Extract the [X, Y] coordinate from the center of the cell holding the provided text.  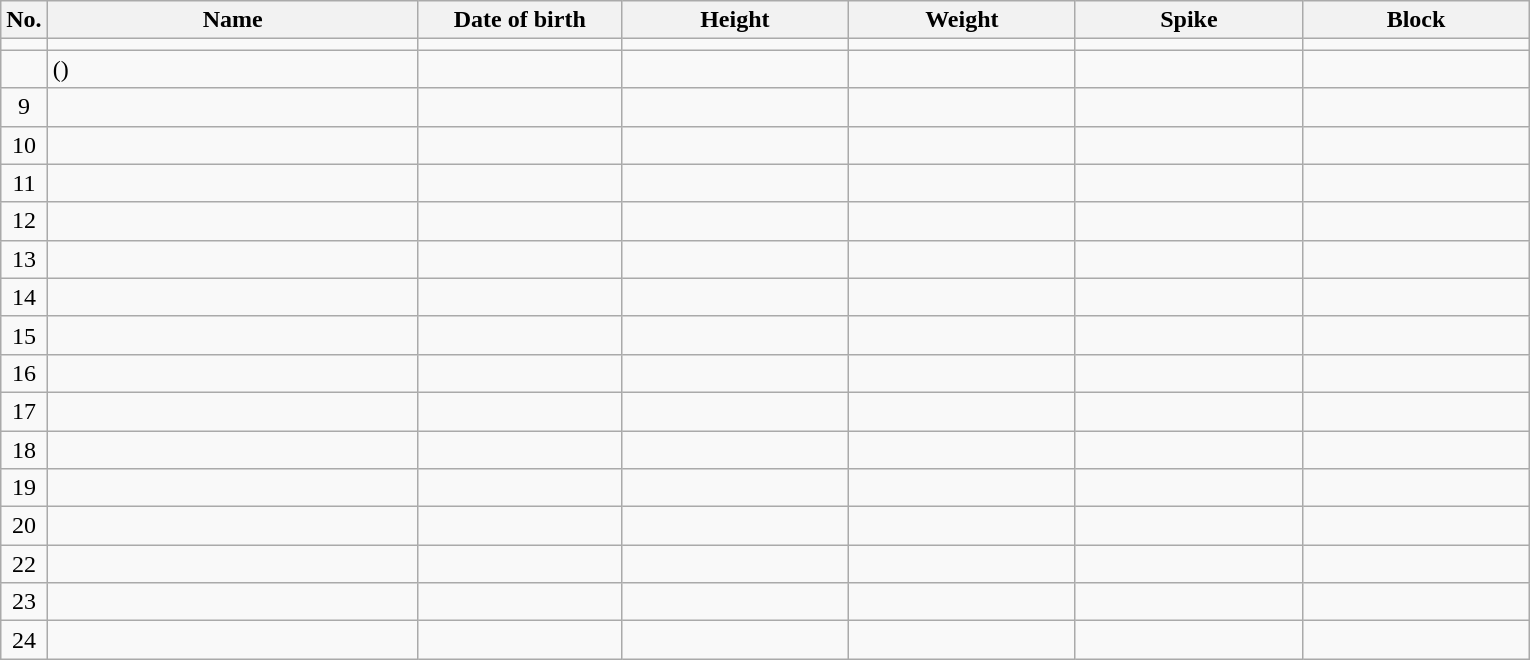
12 [24, 221]
11 [24, 183]
Weight [962, 20]
13 [24, 259]
Spike [1188, 20]
() [232, 69]
10 [24, 145]
Height [734, 20]
14 [24, 297]
16 [24, 373]
Date of birth [520, 20]
18 [24, 449]
Block [1416, 20]
20 [24, 526]
15 [24, 335]
17 [24, 411]
19 [24, 488]
23 [24, 602]
24 [24, 640]
9 [24, 107]
22 [24, 564]
No. [24, 20]
Name [232, 20]
